Locate the cell with the specified text and output its (X, Y) center coordinate. 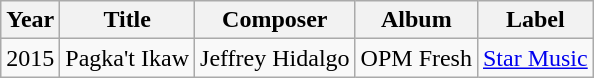
Star Music (535, 58)
2015 (30, 58)
Label (535, 20)
Title (128, 20)
Composer (276, 20)
Pagka't Ikaw (128, 58)
Album (416, 20)
Year (30, 20)
Jeffrey Hidalgo (276, 58)
OPM Fresh (416, 58)
